Scan for the cell matching the given text and deliver its [X, Y] coordinate at center. 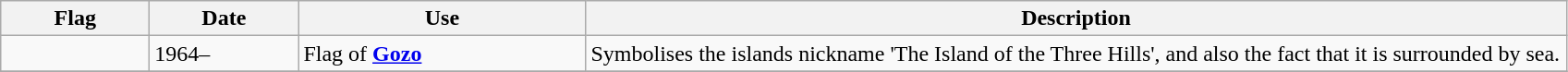
Flag of Gozo [442, 54]
Date [224, 18]
Use [442, 18]
1964– [224, 54]
Symbolises the islands nickname 'The Island of the Three Hills', and also the fact that it is surrounded by sea. [1076, 54]
Description [1076, 18]
Flag [76, 18]
